Determine the (x, y) coordinate at the center of the cell enclosing the given text.  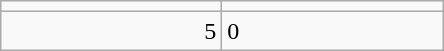
5 (112, 31)
0 (332, 31)
